Find where the given text appears and provide that cell's center as [x, y] coordinate. 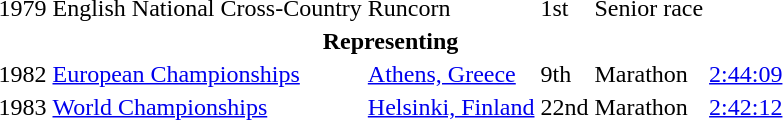
Athens, Greece [451, 74]
Marathon [649, 74]
9th [564, 74]
European Championships [207, 74]
